From the cell containing the given text, extract its center point as (x, y) coordinate. 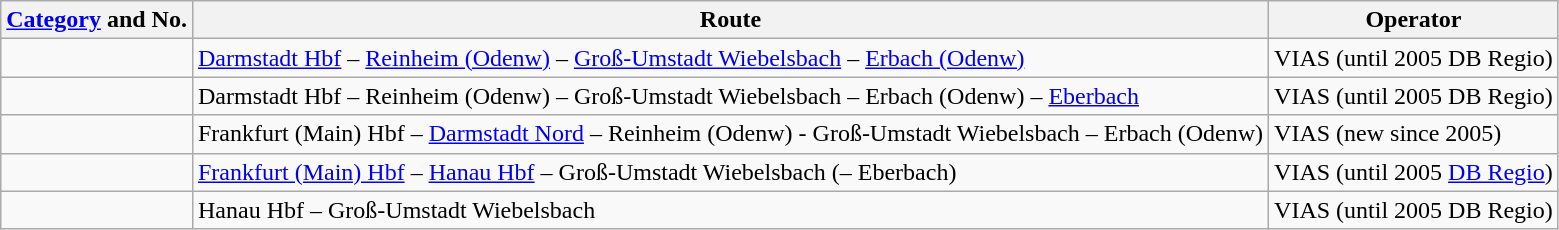
Frankfurt (Main) Hbf – Hanau Hbf – Groß-Umstadt Wiebelsbach (– Eberbach) (730, 172)
Hanau Hbf – Groß-Umstadt Wiebelsbach (730, 210)
Frankfurt (Main) Hbf – Darmstadt Nord – Reinheim (Odenw) - Groß-Umstadt Wiebelsbach – Erbach (Odenw) (730, 134)
Category and No. (97, 20)
VIAS (new since 2005) (1414, 134)
Route (730, 20)
Operator (1414, 20)
Darmstadt Hbf – Reinheim (Odenw) – Groß-Umstadt Wiebelsbach – Erbach (Odenw) – Eberbach (730, 96)
Darmstadt Hbf – Reinheim (Odenw) – Groß-Umstadt Wiebelsbach – Erbach (Odenw) (730, 58)
